Extract the (X, Y) coordinate from the center of the cell holding the provided text.  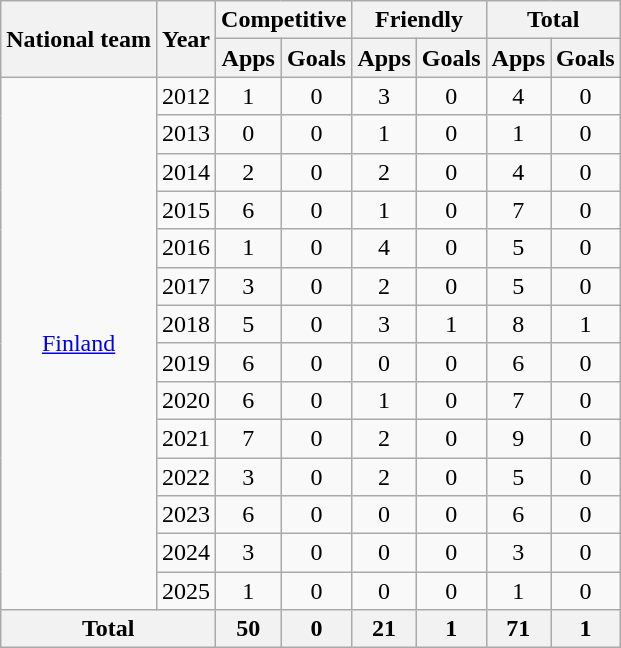
Finland (79, 344)
2015 (186, 210)
2016 (186, 248)
2018 (186, 324)
National team (79, 39)
Friendly (419, 20)
2014 (186, 172)
50 (248, 629)
2021 (186, 438)
2012 (186, 96)
71 (518, 629)
2019 (186, 362)
21 (384, 629)
2022 (186, 477)
8 (518, 324)
Competitive (284, 20)
2020 (186, 400)
2025 (186, 591)
9 (518, 438)
2013 (186, 134)
Year (186, 39)
2017 (186, 286)
2024 (186, 553)
2023 (186, 515)
